Extract the (x, y) coordinate from the center of the cell holding the provided text.  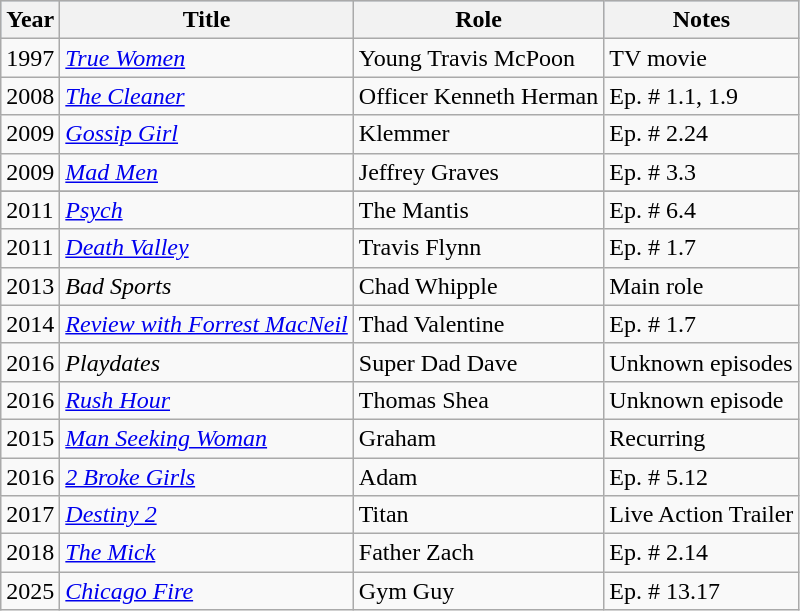
Ep. # 5.12 (702, 477)
Notes (702, 20)
Death Valley (206, 248)
2 Broke Girls (206, 477)
The Mantis (478, 210)
Titan (478, 515)
Ep. # 13.17 (702, 591)
Gym Guy (478, 591)
Role (478, 20)
Live Action Trailer (702, 515)
Thad Valentine (478, 324)
Travis Flynn (478, 248)
Title (206, 20)
2014 (30, 324)
Unknown episodes (702, 362)
2017 (30, 515)
Jeffrey Graves (478, 172)
Officer Kenneth Herman (478, 96)
Playdates (206, 362)
Bad Sports (206, 286)
Destiny 2 (206, 515)
Ep. # 6.4 (702, 210)
Young Travis McPoon (478, 58)
Man Seeking Woman (206, 438)
Recurring (702, 438)
2013 (30, 286)
Adam (478, 477)
2018 (30, 553)
TV movie (702, 58)
Review with Forrest MacNeil (206, 324)
2015 (30, 438)
The Mick (206, 553)
Unknown episode (702, 400)
2025 (30, 591)
Chad Whipple (478, 286)
Mad Men (206, 172)
Ep. # 1.1, 1.9 (702, 96)
Graham (478, 438)
Ep. # 2.14 (702, 553)
Chicago Fire (206, 591)
Rush Hour (206, 400)
Psych (206, 210)
Ep. # 3.3 (702, 172)
Gossip Girl (206, 134)
Thomas Shea (478, 400)
Super Dad Dave (478, 362)
Ep. # 2.24 (702, 134)
The Cleaner (206, 96)
Year (30, 20)
Main role (702, 286)
1997 (30, 58)
2008 (30, 96)
Father Zach (478, 553)
True Women (206, 58)
Klemmer (478, 134)
